Output the (X, Y) coordinate of the center of the cell containing the given text.  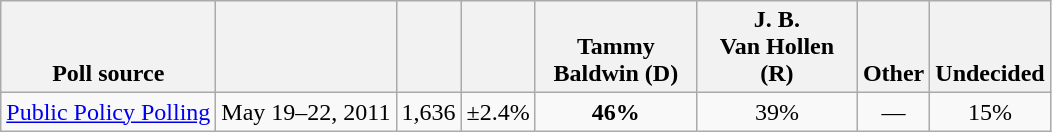
46% (616, 112)
±2.4% (498, 112)
TammyBaldwin (D) (616, 47)
J. B.Van Hollen (R) (776, 47)
— (893, 112)
1,636 (428, 112)
15% (990, 112)
May 19–22, 2011 (306, 112)
Other (893, 47)
39% (776, 112)
Undecided (990, 47)
Poll source (108, 47)
Public Policy Polling (108, 112)
